Find where the given text appears and provide that cell's center as (x, y) coordinate. 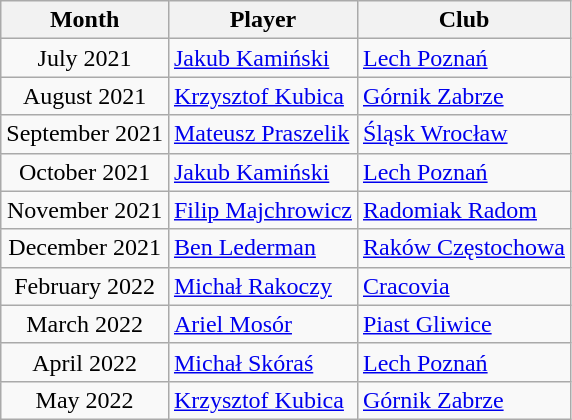
Ben Lederman (262, 248)
Raków Częstochowa (464, 248)
April 2022 (85, 362)
Ariel Mosór (262, 324)
September 2021 (85, 134)
Radomiak Radom (464, 210)
March 2022 (85, 324)
Śląsk Wrocław (464, 134)
July 2021 (85, 58)
Player (262, 20)
August 2021 (85, 96)
October 2021 (85, 172)
February 2022 (85, 286)
Month (85, 20)
Piast Gliwice (464, 324)
Club (464, 20)
Cracovia (464, 286)
Michał Rakoczy (262, 286)
December 2021 (85, 248)
Mateusz Praszelik (262, 134)
Filip Majchrowicz (262, 210)
Michał Skóraś (262, 362)
May 2022 (85, 400)
November 2021 (85, 210)
